Find where the given text appears and provide that cell's center as [X, Y] coordinate. 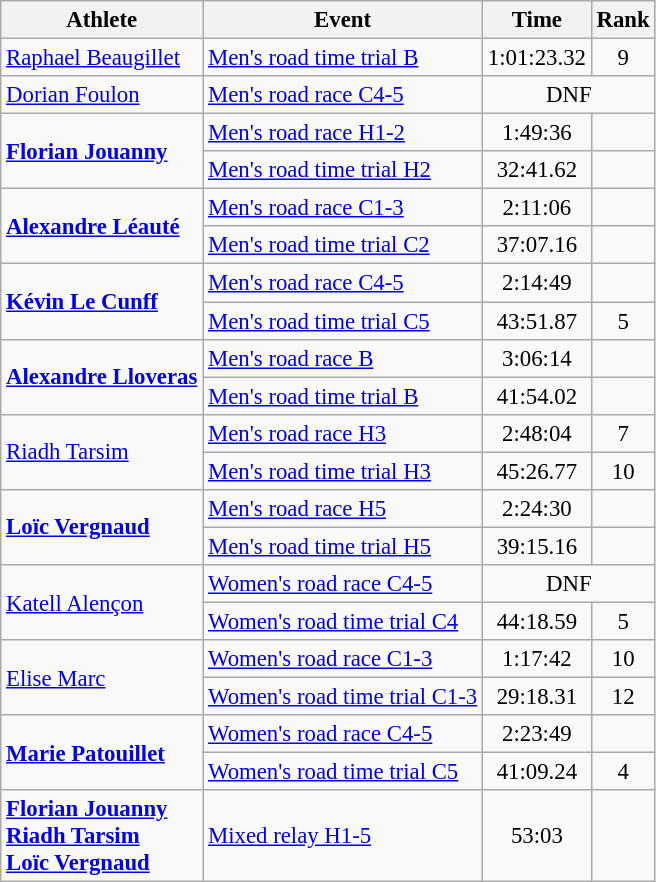
7 [623, 433]
2:11:06 [538, 208]
1:17:42 [538, 659]
41:54.02 [538, 396]
Men's road time trial H5 [343, 546]
1:49:36 [538, 133]
Marie Patouillet [102, 752]
Athlete [102, 20]
Men's road race C1-3 [343, 208]
Women's road time trial C1-3 [343, 697]
39:15.16 [538, 546]
Kévin Le Cunff [102, 302]
Alexandre Lloveras [102, 376]
45:26.77 [538, 471]
Men's road race H3 [343, 433]
Men's road time trial C2 [343, 245]
Riadh Tarsim [102, 452]
Men's road time trial H2 [343, 170]
Katell Alençon [102, 602]
Men's road race H1-2 [343, 133]
Men's road time trial H3 [343, 471]
Florian JouannyRiadh TarsimLoïc Vergnaud [102, 836]
2:48:04 [538, 433]
Raphael Beaugillet [102, 58]
2:14:49 [538, 283]
29:18.31 [538, 697]
Women's road time trial C5 [343, 772]
37:07.16 [538, 245]
Loïc Vergnaud [102, 528]
Alexandre Léauté [102, 226]
Dorian Foulon [102, 95]
Women's road race C1-3 [343, 659]
Mixed relay H1-5 [343, 836]
Men's road race H5 [343, 509]
Men's road time trial C5 [343, 321]
Elise Marc [102, 678]
9 [623, 58]
Women's road time trial C4 [343, 621]
43:51.87 [538, 321]
41:09.24 [538, 772]
Men's road race B [343, 358]
32:41.62 [538, 170]
1:01:23.32 [538, 58]
Florian Jouanny [102, 152]
Rank [623, 20]
53:03 [538, 836]
44:18.59 [538, 621]
2:23:49 [538, 734]
12 [623, 697]
Time [538, 20]
4 [623, 772]
2:24:30 [538, 509]
3:06:14 [538, 358]
Event [343, 20]
